Extract the [X, Y] coordinate from the center of the cell holding the provided text.  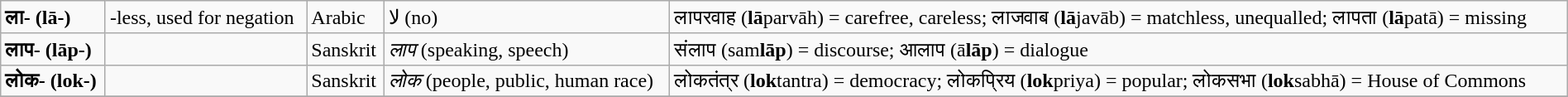
لا (no) [526, 17]
लाप- (lāp-) [53, 49]
लोक- (lok-) [53, 80]
Arabic [346, 17]
लापरवाह (lāparvāh) = carefree, careless; लाजवाब (lājavāb) = matchless, unequalled; लापता (lāpatā) = missing [1118, 17]
लाप (speaking, speech) [526, 49]
ला- (lā-) [53, 17]
संलाप (samlāp) = discourse; आलाप (ālāp) = dialogue [1118, 49]
लोकतंत्र (loktantra) = democracy; लोकप्रिय (lokpriya) = popular; लोकसभा (loksabhā) = House of Commons [1118, 80]
-less, used for negation [205, 17]
लोक (people, public, human race) [526, 80]
